Scan for the cell matching the given text and deliver its [x, y] coordinate at center. 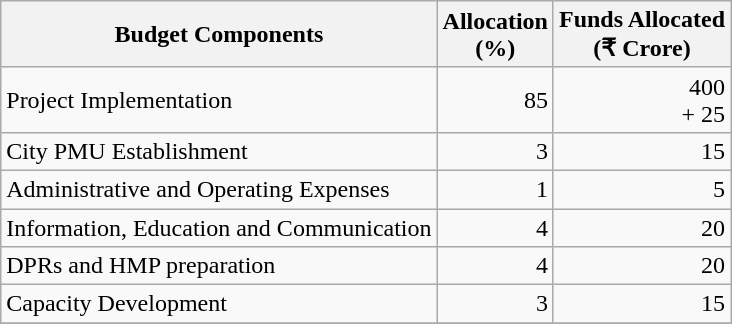
Project Implementation [219, 100]
1 [495, 189]
Information, Education and Communication [219, 227]
Administrative and Operating Expenses [219, 189]
DPRs and HMP preparation [219, 266]
Funds Allocated(₹ Crore) [642, 34]
City PMU Establishment [219, 151]
Budget Components [219, 34]
400+ 25 [642, 100]
Capacity Development [219, 304]
Allocation(%) [495, 34]
5 [642, 189]
85 [495, 100]
